Pinpoint the cell where the given text exists, returning its [x, y] midpoint coordinate. 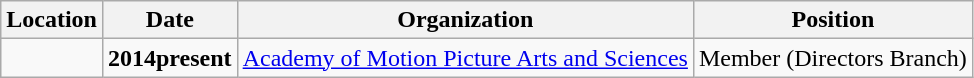
Academy of Motion Picture Arts and Sciences [465, 58]
2014present [170, 58]
Organization [465, 20]
Position [832, 20]
Date [170, 20]
Location [52, 20]
Member (Directors Branch) [832, 58]
